Extract the (X, Y) coordinate from the center of the cell holding the provided text.  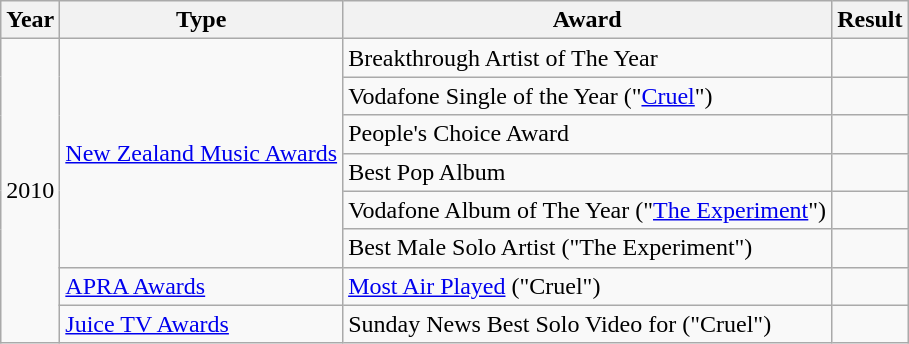
Year (30, 20)
Vodafone Album of The Year ("The Experiment") (588, 210)
2010 (30, 191)
Type (202, 20)
Vodafone Single of the Year ("Cruel") (588, 96)
People's Choice Award (588, 134)
Breakthrough Artist of The Year (588, 58)
Award (588, 20)
Juice TV Awards (202, 324)
New Zealand Music Awards (202, 153)
Best Pop Album (588, 172)
Result (870, 20)
Best Male Solo Artist ("The Experiment") (588, 248)
APRA Awards (202, 286)
Most Air Played ("Cruel") (588, 286)
Sunday News Best Solo Video for ("Cruel") (588, 324)
